Return (x, y) of the center of cell containing provided text 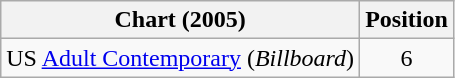
Chart (2005) (180, 20)
Position (407, 20)
6 (407, 58)
US Adult Contemporary (Billboard) (180, 58)
